For the text-containing cell, return its midpoint in [x, y] coordinate format. 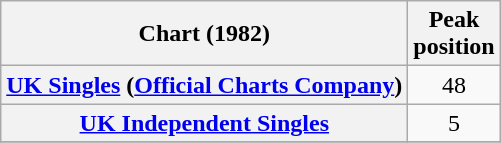
UK Independent Singles [204, 123]
5 [454, 123]
UK Singles (Official Charts Company) [204, 85]
48 [454, 85]
Chart (1982) [204, 34]
Peakposition [454, 34]
